Search for the cell housing the specified text and yield its (x, y) center coordinate. 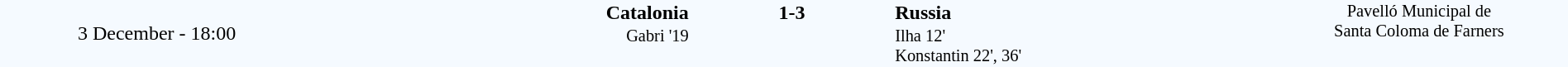
Catalonia (501, 12)
1-3 (791, 12)
Russia (1082, 12)
Ilha 12'Konstantin 22', 36' (1082, 46)
Gabri '19 (501, 46)
3 December - 18:00 (157, 33)
Pavelló Municipal de Santa Coloma de Farners (1419, 33)
